Determine the (x, y) coordinate at the center of the cell enclosing the given text.  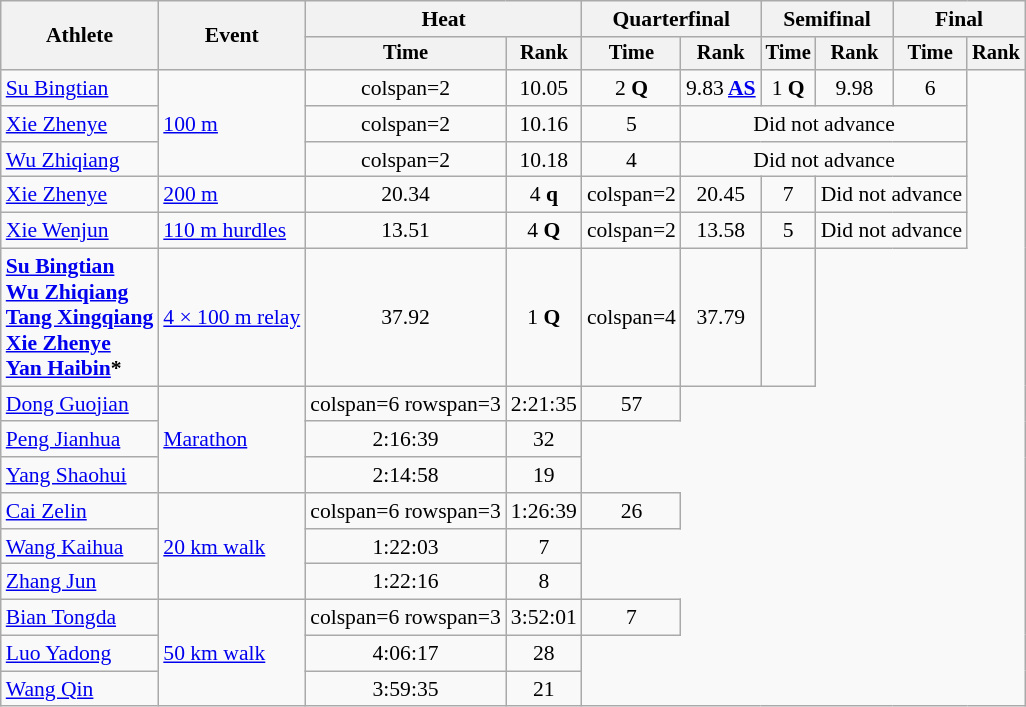
Zhang Jun (80, 582)
colspan=4 (632, 318)
200 m (232, 195)
Quarterfinal (672, 19)
2:21:35 (544, 404)
4 Q (544, 231)
10.18 (544, 160)
Athlete (80, 36)
4 q (544, 195)
4 (632, 160)
2:14:58 (406, 475)
100 m (232, 124)
Wang Qin (80, 689)
110 m hurdles (232, 231)
4:06:17 (406, 654)
9.98 (855, 88)
Yang Shaohui (80, 475)
13.51 (406, 231)
20.45 (721, 195)
Bian Tongda (80, 618)
Su BingtianWu ZhiqiangTang XingqiangXie ZhenyeYan Haibin* (80, 318)
Xie Wenjun (80, 231)
Dong Guojian (80, 404)
Su Bingtian (80, 88)
Heat (444, 19)
Wu Zhiqiang (80, 160)
Final (959, 19)
6 (930, 88)
19 (544, 475)
Event (232, 36)
Peng Jianhua (80, 440)
8 (544, 582)
50 km walk (232, 654)
20.34 (406, 195)
32 (544, 440)
Marathon (232, 440)
37.92 (406, 318)
37.79 (721, 318)
57 (632, 404)
Wang Kaihua (80, 547)
Semifinal (827, 19)
3:59:35 (406, 689)
21 (544, 689)
1:22:03 (406, 547)
2:16:39 (406, 440)
Cai Zelin (80, 511)
1:26:39 (544, 511)
1:22:16 (406, 582)
4 × 100 m relay (232, 318)
28 (544, 654)
13.58 (721, 231)
10.16 (544, 124)
20 km walk (232, 546)
2 Q (632, 88)
10.05 (544, 88)
9.83 AS (721, 88)
Luo Yadong (80, 654)
3:52:01 (544, 618)
26 (632, 511)
